Find where the given text appears and provide that cell's center as [X, Y] coordinate. 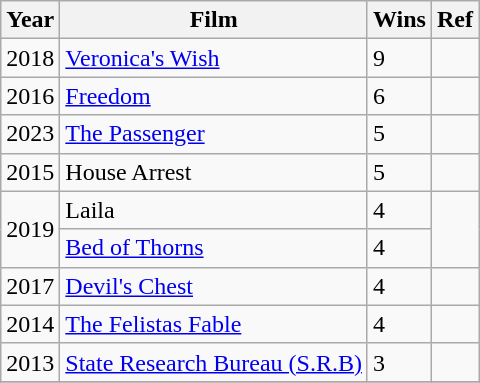
2019 [30, 229]
Bed of Thorns [214, 248]
2013 [30, 362]
Year [30, 20]
9 [399, 58]
Film [214, 20]
State Research Bureau (S.R.B) [214, 362]
2017 [30, 286]
3 [399, 362]
The Felistas Fable [214, 324]
2023 [30, 134]
Wins [399, 20]
2016 [30, 96]
Freedom [214, 96]
2018 [30, 58]
The Passenger [214, 134]
2015 [30, 172]
Laila [214, 210]
Veronica's Wish [214, 58]
House Arrest [214, 172]
6 [399, 96]
Devil's Chest [214, 286]
Ref [454, 20]
2014 [30, 324]
